Identify which cell holds the provided text, then report its (X, Y) central coordinate. 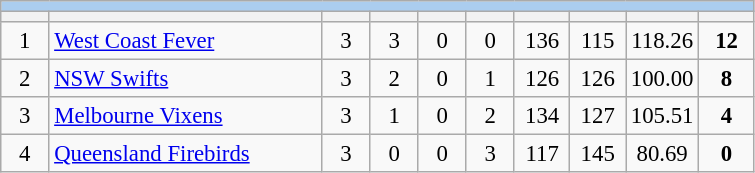
12 (727, 41)
100.00 (662, 79)
117 (542, 154)
NSW Swifts (186, 79)
134 (542, 116)
105.51 (662, 116)
Melbourne Vixens (186, 116)
80.69 (662, 154)
145 (598, 154)
118.26 (662, 41)
136 (542, 41)
West Coast Fever (186, 41)
Queensland Firebirds (186, 154)
127 (598, 116)
115 (598, 41)
8 (727, 79)
